Return (x, y) of the center of cell containing provided text 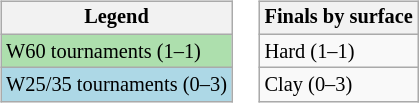
Hard (1–1) (339, 51)
W25/35 tournaments (0–3) (116, 85)
W60 tournaments (1–1) (116, 51)
Finals by surface (339, 18)
Clay (0–3) (339, 85)
Legend (116, 18)
